Detect which cell encompasses the target text, then output its (x, y) center coordinate. 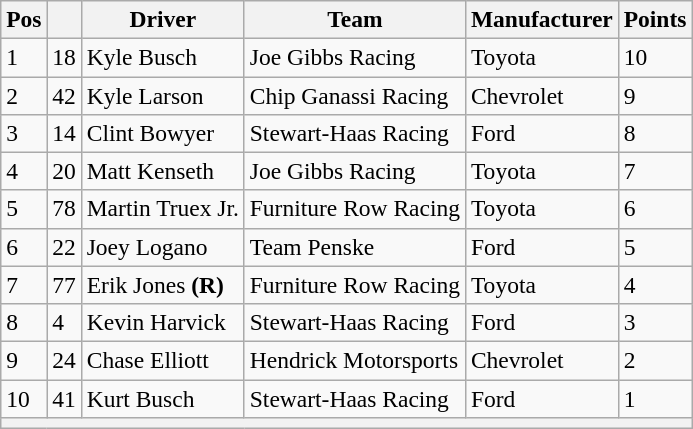
18 (64, 57)
Points (655, 19)
Chase Elliott (162, 360)
22 (64, 247)
Joey Logano (162, 247)
Clint Bowyer (162, 133)
42 (64, 95)
Erik Jones (R) (162, 285)
41 (64, 398)
78 (64, 209)
24 (64, 360)
Martin Truex Jr. (162, 209)
77 (64, 285)
14 (64, 133)
Team (354, 19)
Kyle Busch (162, 57)
Chip Ganassi Racing (354, 95)
Kevin Harvick (162, 322)
Pos (24, 19)
Team Penske (354, 247)
Kurt Busch (162, 398)
Hendrick Motorsports (354, 360)
20 (64, 171)
Driver (162, 19)
Manufacturer (542, 19)
Kyle Larson (162, 95)
Matt Kenseth (162, 171)
